Determine the (x, y) coordinate at the center of the cell enclosing the given text.  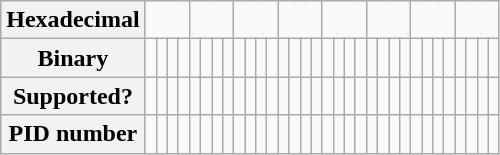
PID number (73, 134)
Binary (73, 58)
Hexadecimal (73, 20)
Supported? (73, 96)
